Search for the cell housing the specified text and yield its [x, y] center coordinate. 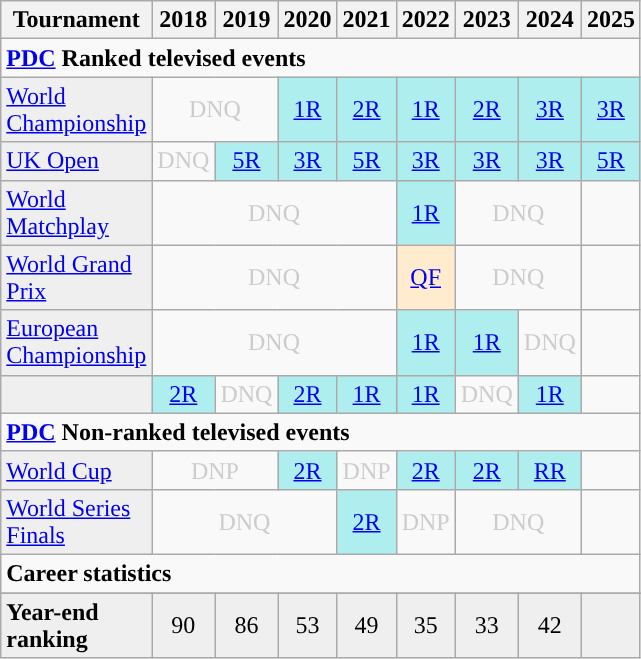
2020 [308, 20]
World Cup [76, 470]
2022 [426, 20]
RR [550, 470]
33 [486, 624]
2023 [486, 20]
2019 [246, 20]
2021 [366, 20]
49 [366, 624]
PDC Non-ranked televised events [321, 432]
World Matchplay [76, 212]
World Series Finals [76, 522]
European Championship [76, 342]
Career statistics [321, 573]
53 [308, 624]
QF [426, 278]
World Championship [76, 110]
2025 [610, 20]
Tournament [76, 20]
2024 [550, 20]
2018 [184, 20]
42 [550, 624]
Year-end ranking [76, 624]
UK Open [76, 161]
86 [246, 624]
90 [184, 624]
World Grand Prix [76, 278]
PDC Ranked televised events [321, 58]
35 [426, 624]
